Locate the cell with the specified text and output its (X, Y) center coordinate. 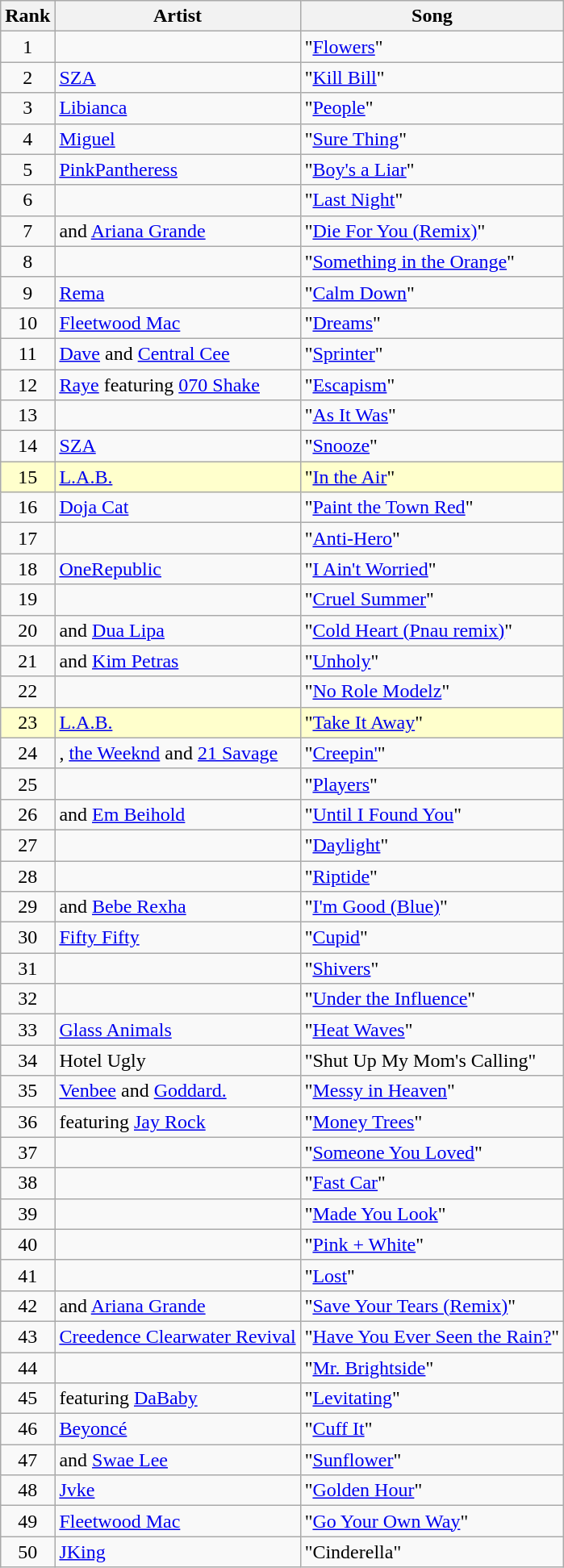
Dave and Central Cee (178, 353)
"Cupid" (432, 938)
"Dreams" (432, 323)
"Something in the Orange" (432, 261)
and Bebe Rexha (178, 907)
Glass Animals (178, 1030)
"Levitating" (432, 1399)
and Kim Petras (178, 661)
"Until I Found You" (432, 814)
Rank (27, 16)
"Daylight" (432, 845)
50 (27, 1552)
32 (27, 999)
2 (27, 77)
1 (27, 47)
"Messy in Heaven" (432, 1091)
23 (27, 722)
25 (27, 784)
29 (27, 907)
"Die For You (Remix)" (432, 231)
"Boy's a Liar" (432, 169)
"Snooze" (432, 446)
Raye featuring 070 Shake (178, 385)
"Cold Heart (Pnau remix)" (432, 630)
JKing (178, 1552)
Jvke (178, 1491)
Song (432, 16)
"Money Trees" (432, 1122)
7 (27, 231)
and Swae Lee (178, 1460)
27 (27, 845)
"As It Was" (432, 416)
Venbee and Goddard. (178, 1091)
Hotel Ugly (178, 1060)
"Paint the Town Red" (432, 508)
43 (27, 1336)
39 (27, 1214)
16 (27, 508)
"Escapism" (432, 385)
"Sure Thing" (432, 139)
"Made You Look" (432, 1214)
12 (27, 385)
Beyoncé (178, 1429)
PinkPantheress (178, 169)
"Under the Influence" (432, 999)
49 (27, 1521)
Artist (178, 16)
"Go Your Own Way" (432, 1521)
21 (27, 661)
"Cruel Summer" (432, 600)
featuring Jay Rock (178, 1122)
17 (27, 538)
"Last Night" (432, 200)
41 (27, 1275)
38 (27, 1183)
"I Ain't Worried" (432, 569)
"Golden Hour" (432, 1491)
35 (27, 1091)
"People" (432, 108)
"Unholy" (432, 661)
9 (27, 292)
28 (27, 876)
"Flowers" (432, 47)
5 (27, 169)
"Sunflower" (432, 1460)
and Dua Lipa (178, 630)
22 (27, 692)
30 (27, 938)
Creedence Clearwater Revival (178, 1336)
Rema (178, 292)
45 (27, 1399)
Doja Cat (178, 508)
36 (27, 1122)
"Shivers" (432, 968)
Fifty Fifty (178, 938)
15 (27, 477)
Libianca (178, 108)
"I'm Good (Blue)" (432, 907)
"Anti-Hero" (432, 538)
11 (27, 353)
, the Weeknd and 21 Savage (178, 753)
"Heat Waves" (432, 1030)
"Someone You Loved" (432, 1152)
"Players" (432, 784)
13 (27, 416)
31 (27, 968)
26 (27, 814)
20 (27, 630)
8 (27, 261)
42 (27, 1306)
"Have You Ever Seen the Rain?" (432, 1336)
"In the Air" (432, 477)
"Shut Up My Mom's Calling" (432, 1060)
40 (27, 1244)
6 (27, 200)
featuring DaBaby (178, 1399)
"Sprinter" (432, 353)
14 (27, 446)
10 (27, 323)
37 (27, 1152)
"Fast Car" (432, 1183)
"Mr. Brightside" (432, 1368)
OneRepublic (178, 569)
46 (27, 1429)
"Calm Down" (432, 292)
48 (27, 1491)
"Save Your Tears (Remix)" (432, 1306)
"No Role Modelz" (432, 692)
and Em Beihold (178, 814)
3 (27, 108)
34 (27, 1060)
"Cuff It" (432, 1429)
"Pink + White" (432, 1244)
"Kill Bill" (432, 77)
"Riptide" (432, 876)
44 (27, 1368)
"Lost" (432, 1275)
47 (27, 1460)
18 (27, 569)
"Cinderella" (432, 1552)
24 (27, 753)
"Take It Away" (432, 722)
4 (27, 139)
"Creepin'" (432, 753)
19 (27, 600)
Miguel (178, 139)
33 (27, 1030)
